Return (X, Y) of the center of cell containing provided text 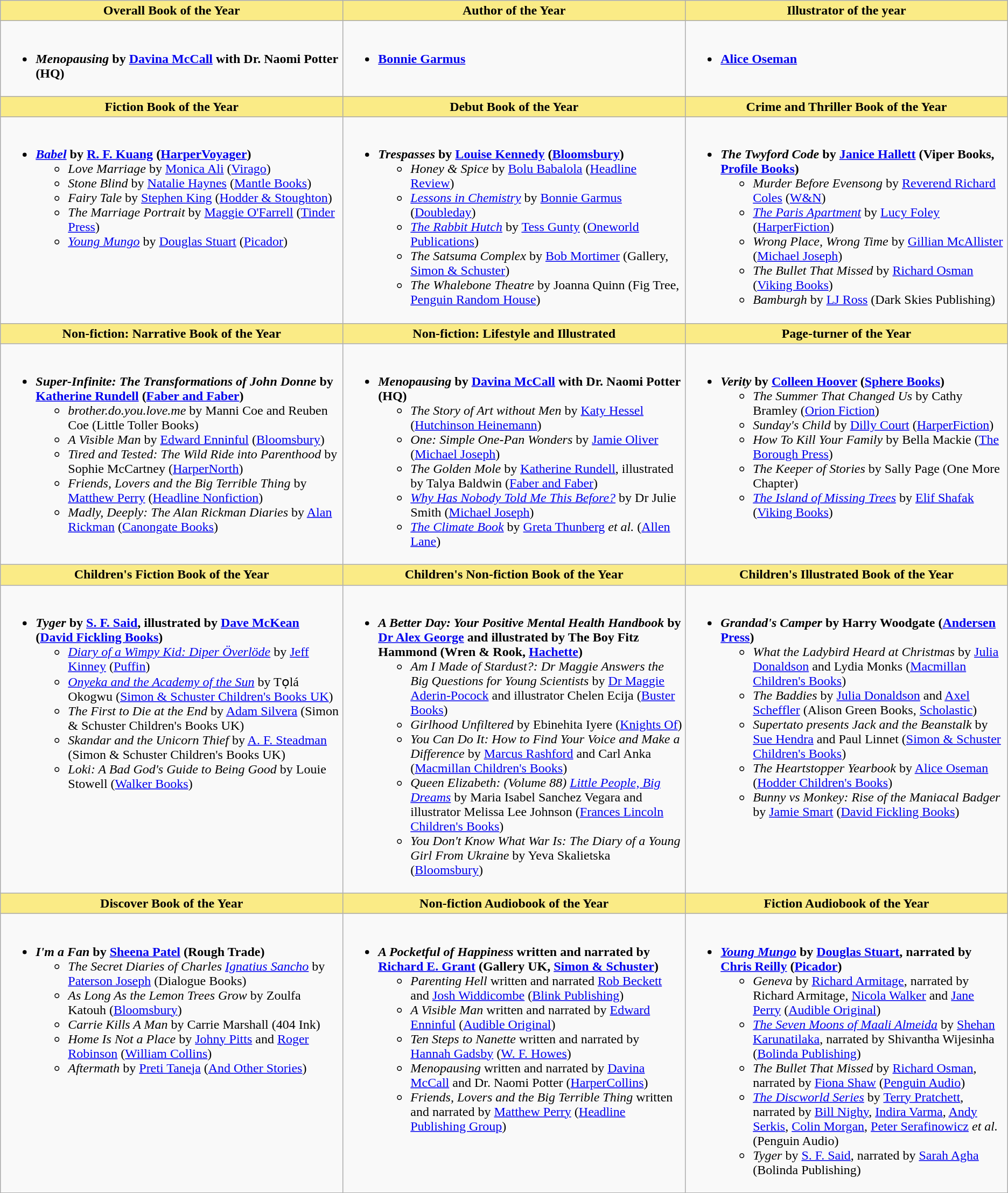
Children's Non-fiction Book of the Year (514, 575)
Illustrator of the year (846, 11)
Children's Illustrated Book of the Year (846, 575)
Bonnie Garmus (514, 59)
Children's Fiction Book of the Year (172, 575)
Discover Book of the Year (172, 903)
Fiction Book of the Year (172, 107)
Crime and Thriller Book of the Year (846, 107)
Alice Oseman (846, 59)
Overall Book of the Year (172, 11)
Non-fiction: Narrative Book of the Year (172, 333)
Menopausing by Davina McCall with Dr. Naomi Potter (HQ) (172, 59)
Author of the Year (514, 11)
Debut Book of the Year (514, 107)
Non-fiction Audiobook of the Year (514, 903)
Page-turner of the Year (846, 333)
Fiction Audiobook of the Year (846, 903)
Non-fiction: Lifestyle and Illustrated (514, 333)
